Search for the cell housing the specified text and yield its (x, y) center coordinate. 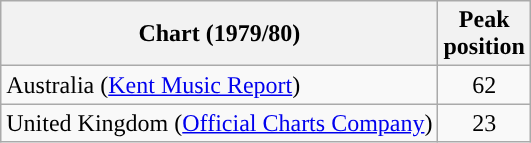
62 (484, 85)
Peakposition (484, 34)
Chart (1979/80) (220, 34)
United Kingdom (Official Charts Company) (220, 123)
23 (484, 123)
Australia (Kent Music Report) (220, 85)
